Capture the cell that displays the provided text and extract its (x, y) central coordinate. 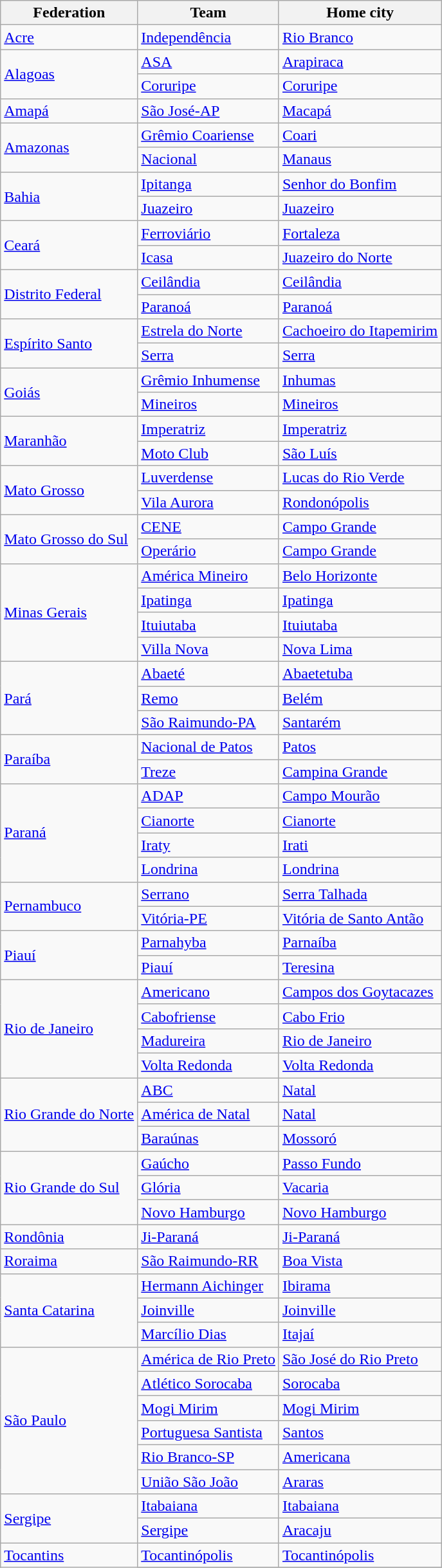
Serrano (208, 894)
Americana (360, 1457)
Santa Catarina (69, 1310)
Icasa (208, 257)
Juazeiro do Norte (360, 257)
Goiás (69, 392)
Rondônia (69, 1237)
São José do Rio Preto (360, 1359)
Treze (208, 772)
União São João (208, 1481)
Cabofriense (208, 1016)
Sorocaba (360, 1383)
Lucas do Rio Verde (360, 478)
Passo Fundo (360, 1163)
Patos (360, 747)
Amapá (69, 111)
Americano (208, 992)
Ipitanga (208, 184)
Ibirama (360, 1286)
Itajaí (360, 1335)
Belo Horizonte (360, 576)
Vacaria (360, 1188)
Independência (208, 37)
Rondonópolis (360, 502)
Home city (360, 13)
Villa Nova (208, 649)
Santarém (360, 723)
Campina Grande (360, 772)
Senhor do Bonfim (360, 184)
Irati (360, 845)
Madureira (208, 1041)
Campos dos Goytacazes (360, 992)
Ferroviário (208, 233)
Bahia (69, 196)
Arapiraca (360, 62)
Campo Mourão (360, 796)
Rio Branco (360, 37)
São Paulo (69, 1420)
Abaetetuba (360, 673)
Ceará (69, 245)
Manaus (360, 160)
Nacional de Patos (208, 747)
Grêmio Inhumense (208, 380)
ADAP (208, 796)
Nacional (208, 160)
Pará (69, 698)
ABC (208, 1090)
Distrito Federal (69, 294)
Alagoas (69, 74)
São Raimundo-PA (208, 723)
Abaeté (208, 673)
Cachoeiro do Itapemirim (360, 331)
Teresina (360, 967)
Mossoró (360, 1139)
Amazonas (69, 147)
Operário (208, 551)
Rio Grande do Sul (69, 1188)
São José-AP (208, 111)
Araras (360, 1481)
Marcílio Dias (208, 1335)
Pernambuco (69, 906)
Coari (360, 135)
Vitória de Santo Antão (360, 918)
Cabo Frio (360, 1016)
Minas Gerais (69, 612)
Atlético Sorocaba (208, 1383)
ASA (208, 62)
Aracaju (360, 1531)
Luverdense (208, 478)
Gaúcho (208, 1163)
Hermann Aichinger (208, 1286)
Parnahyba (208, 943)
Inhumas (360, 380)
Boa Vista (360, 1261)
Roraima (69, 1261)
Acre (69, 37)
Estrela do Norte (208, 331)
Fortaleza (360, 233)
Portuguesa Santista (208, 1432)
Baraúnas (208, 1139)
CENE (208, 527)
Moto Club (208, 453)
Espírito Santo (69, 343)
Federation (69, 13)
Tocantins (69, 1555)
Paraná (69, 833)
Serra Talhada (360, 894)
São Luís (360, 453)
Paraíba (69, 760)
Vitória-PE (208, 918)
Glória (208, 1188)
Team (208, 13)
Macapá (360, 111)
Iraty (208, 845)
Remo (208, 698)
Mato Grosso (69, 490)
Mato Grosso do Sul (69, 539)
América de Rio Preto (208, 1359)
Nova Lima (360, 649)
América Mineiro (208, 576)
Vila Aurora (208, 502)
Maranhão (69, 441)
Parnaíba (360, 943)
Belém (360, 698)
Grêmio Coariense (208, 135)
Rio Branco-SP (208, 1457)
São Raimundo-RR (208, 1261)
Santos (360, 1432)
América de Natal (208, 1115)
Rio Grande do Norte (69, 1115)
